Capture the cell that displays the provided text and extract its [x, y] central coordinate. 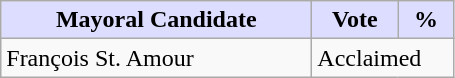
Vote [355, 20]
% [426, 20]
François St. Amour [156, 58]
Mayoral Candidate [156, 20]
Acclaimed [383, 58]
